Provide the [X, Y] coordinate of the cell's center where the given text is located.  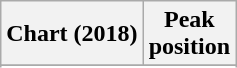
Chart (2018) [72, 34]
Peakposition [189, 34]
